Detect which cell encompasses the target text, then output its (x, y) center coordinate. 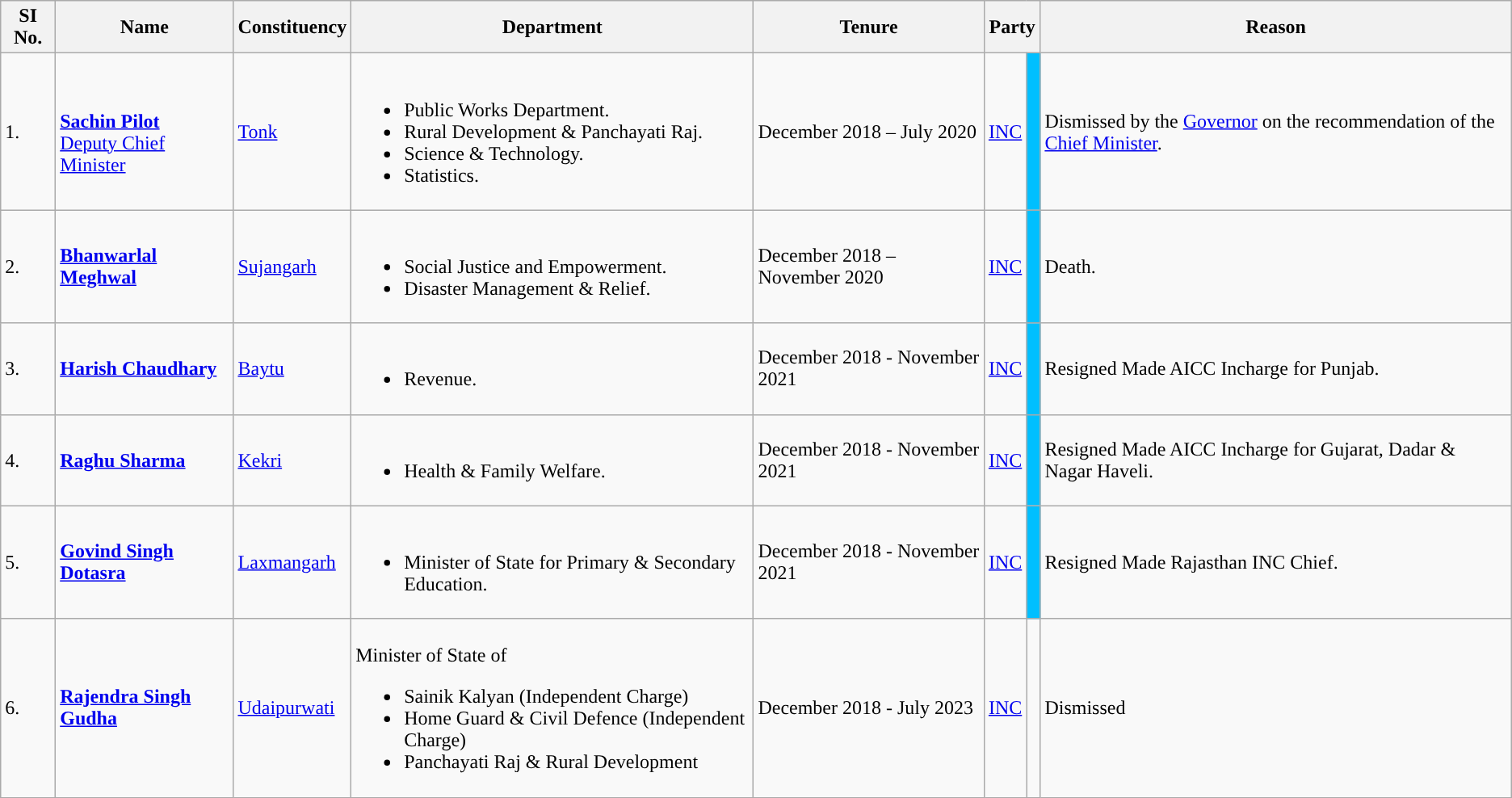
Name (145, 27)
December 2018 – July 2020 (869, 132)
Party (1011, 27)
Sachin PilotDeputy Chief Minister (145, 132)
Revenue. (552, 368)
Public Works Department.Rural Development & Panchayati Raj.Science & Technology.Statistics. (552, 132)
Rajendra Singh Gudha (145, 708)
4. (28, 460)
Resigned Made AICC Incharge for Gujarat, Dadar & Nagar Haveli. (1276, 460)
Dismissed (1276, 708)
Udaipurwati (292, 708)
Minister of State ofSainik Kalyan (Independent Charge)Home Guard & Civil Defence (Independent Charge)Panchayati Raj & Rural Development (552, 708)
Resigned Made Rajasthan INC Chief. (1276, 562)
5. (28, 562)
Death. (1276, 267)
Tonk (292, 132)
Health & Family Welfare. (552, 460)
Raghu Sharma (145, 460)
1. (28, 132)
SI No. (28, 27)
2. (28, 267)
Constituency (292, 27)
Kekri (292, 460)
Tenure (869, 27)
Baytu (292, 368)
Department (552, 27)
Reason (1276, 27)
3. (28, 368)
December 2018 - July 2023 (869, 708)
6. (28, 708)
Social Justice and Empowerment.Disaster Management & Relief. (552, 267)
Govind Singh Dotasra (145, 562)
December 2018 – November 2020 (869, 267)
Bhanwarlal Meghwal (145, 267)
Sujangarh (292, 267)
Laxmangarh (292, 562)
Dismissed by the Governor on the recommendation of the Chief Minister. (1276, 132)
Minister of State for Primary & Secondary Education. (552, 562)
Resigned Made AICC Incharge for Punjab. (1276, 368)
Harish Chaudhary (145, 368)
